Extract the [x, y] coordinate from the center of the cell holding the provided text.  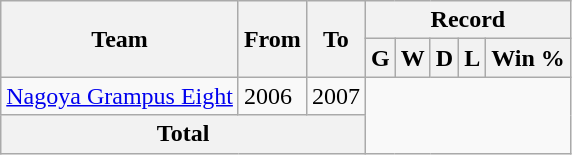
Record [468, 20]
L [472, 58]
Total [184, 134]
2007 [336, 96]
To [336, 39]
D [444, 58]
W [412, 58]
Team [120, 39]
Win % [528, 58]
From [272, 39]
2006 [272, 96]
G [380, 58]
Nagoya Grampus Eight [120, 96]
